For the text-containing cell, return its midpoint in [X, Y] coordinate format. 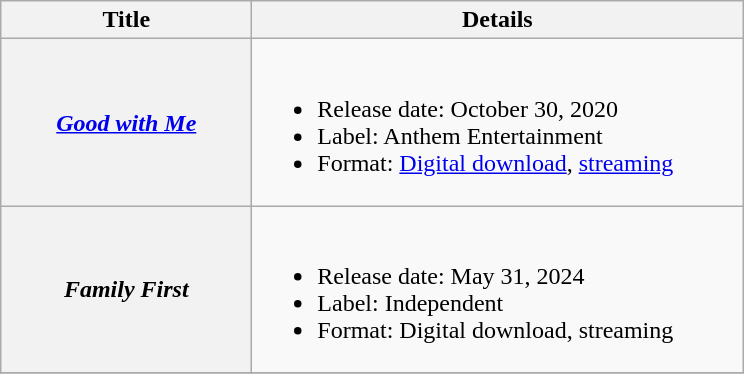
Release date: October 30, 2020Label: Anthem EntertainmentFormat: Digital download, streaming [498, 122]
Good with Me [126, 122]
Family First [126, 290]
Details [498, 20]
Title [126, 20]
Release date: May 31, 2024Label: IndependentFormat: Digital download, streaming [498, 290]
